Capture the cell that displays the provided text and extract its [X, Y] central coordinate. 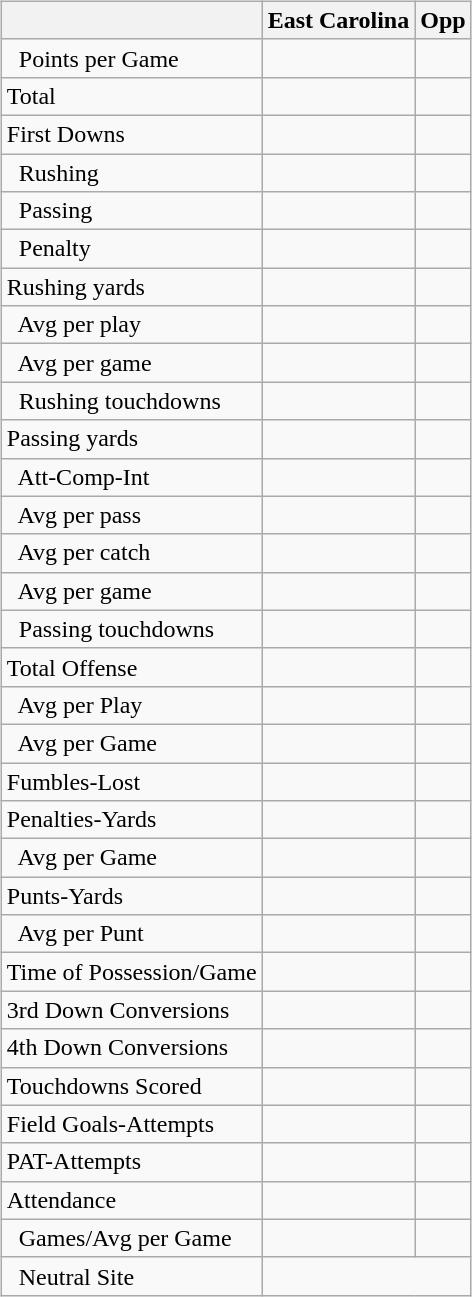
Avg per play [132, 325]
Fumbles-Lost [132, 781]
Avg per pass [132, 515]
Opp [443, 20]
Att-Comp-Int [132, 477]
Attendance [132, 1200]
Rushing touchdowns [132, 401]
Passing [132, 211]
Field Goals-Attempts [132, 1124]
PAT-Attempts [132, 1162]
Penalty [132, 249]
Passing touchdowns [132, 629]
Avg per Play [132, 705]
Passing yards [132, 439]
Time of Possession/Game [132, 972]
First Downs [132, 134]
Total [132, 96]
East Carolina [338, 20]
Touchdowns Scored [132, 1086]
Total Offense [132, 667]
Avg per catch [132, 553]
Avg per Punt [132, 934]
Punts-Yards [132, 896]
Penalties-Yards [132, 820]
Rushing yards [132, 287]
Games/Avg per Game [132, 1238]
3rd Down Conversions [132, 1010]
Rushing [132, 173]
Points per Game [132, 58]
4th Down Conversions [132, 1048]
Neutral Site [132, 1276]
